Extract the [x, y] coordinate from the center of the cell holding the provided text.  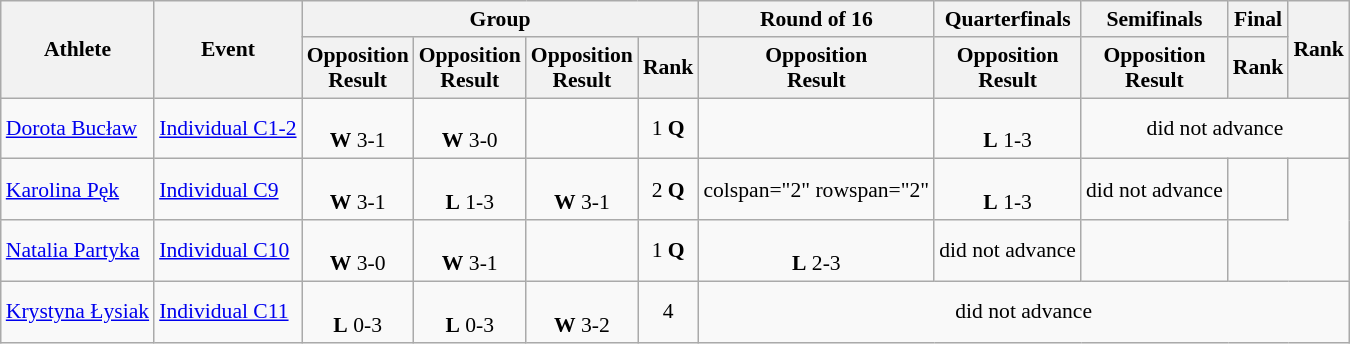
Karolina Pęk [78, 190]
Individual C1-2 [228, 128]
Group [500, 19]
4 [668, 312]
L 2-3 [816, 250]
colspan="2" rowspan="2" [816, 190]
Dorota Bucław [78, 128]
Event [228, 50]
Final [1258, 19]
Krystyna Łysiak [78, 312]
Athlete [78, 50]
2 Q [668, 190]
Individual C11 [228, 312]
Individual C9 [228, 190]
Quarterfinals [1008, 19]
W 3-2 [582, 312]
Natalia Partyka [78, 250]
Individual C10 [228, 250]
Semifinals [1154, 19]
Round of 16 [816, 19]
